For the text-containing cell, return its midpoint in (x, y) coordinate format. 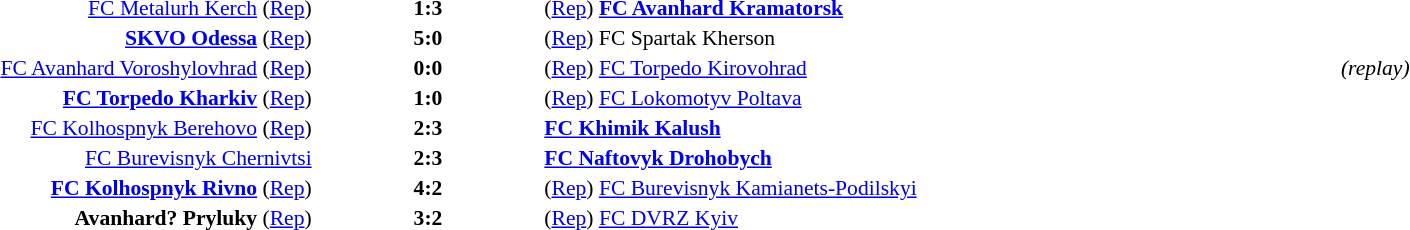
5:0 (428, 38)
4:2 (428, 188)
1:0 (428, 98)
FC Khimik Kalush (732, 128)
0:0 (428, 68)
(Rep) FC Burevisnyk Kamianets-Podilskyi (732, 188)
(Rep) FC Lokomotyv Poltava (732, 98)
(Rep) FC Torpedo Kirovohrad (732, 68)
FC Naftovyk Drohobych (732, 158)
(Rep) FC Spartak Kherson (732, 38)
